Return (X, Y) of the center of cell containing provided text 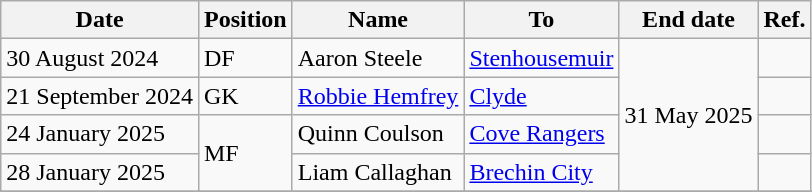
Cove Rangers (542, 134)
DF (245, 58)
21 September 2024 (100, 96)
Liam Callaghan (378, 172)
28 January 2025 (100, 172)
End date (688, 20)
24 January 2025 (100, 134)
MF (245, 153)
30 August 2024 (100, 58)
Date (100, 20)
Robbie Hemfrey (378, 96)
31 May 2025 (688, 115)
Stenhousemuir (542, 58)
Clyde (542, 96)
Name (378, 20)
Position (245, 20)
Aaron Steele (378, 58)
Brechin City (542, 172)
GK (245, 96)
Ref. (784, 20)
Quinn Coulson (378, 134)
To (542, 20)
